Provide the [x, y] coordinate of the cell's center where the given text is located.  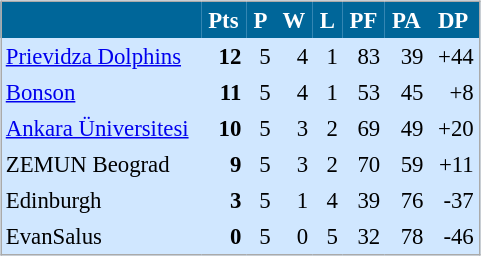
W [294, 20]
9 [224, 164]
P [260, 20]
45 [406, 92]
+11 [454, 164]
L [328, 20]
ZEMUN Beograd [100, 164]
PA [406, 20]
+20 [454, 128]
Bonson [100, 92]
Edinburgh [100, 200]
49 [406, 128]
DP [454, 20]
32 [363, 236]
78 [406, 236]
11 [224, 92]
+44 [454, 56]
-37 [454, 200]
Ankara Üniversitesi [100, 128]
69 [363, 128]
Pts [224, 20]
59 [406, 164]
-46 [454, 236]
+8 [454, 92]
70 [363, 164]
EvanSalus [100, 236]
53 [363, 92]
83 [363, 56]
76 [406, 200]
12 [224, 56]
PF [363, 20]
Prievidza Dolphins [100, 56]
10 [224, 128]
